Provide the (x, y) coordinate of the cell's center where the given text is located.  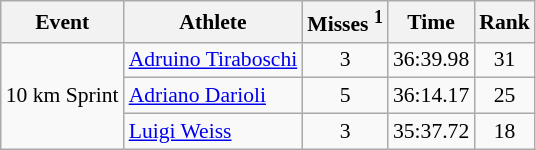
36:39.98 (431, 60)
25 (504, 96)
Time (431, 22)
35:37.72 (431, 132)
31 (504, 60)
Event (62, 22)
10 km Sprint (62, 96)
Misses 1 (345, 22)
Adruino Tiraboschi (214, 60)
Rank (504, 22)
Athlete (214, 22)
Adriano Darioli (214, 96)
Luigi Weiss (214, 132)
36:14.17 (431, 96)
5 (345, 96)
18 (504, 132)
